Find where the given text appears and provide that cell's center as [X, Y] coordinate. 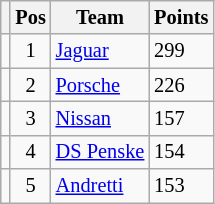
Nissan [100, 118]
2 [30, 85]
Jaguar [100, 51]
299 [181, 51]
Team [100, 17]
157 [181, 118]
Points [181, 17]
226 [181, 85]
Pos [30, 17]
DS Penske [100, 152]
Porsche [100, 85]
1 [30, 51]
153 [181, 186]
154 [181, 152]
5 [30, 186]
4 [30, 152]
3 [30, 118]
Andretti [100, 186]
